Provide the [X, Y] coordinate of the cell's center where the given text is located.  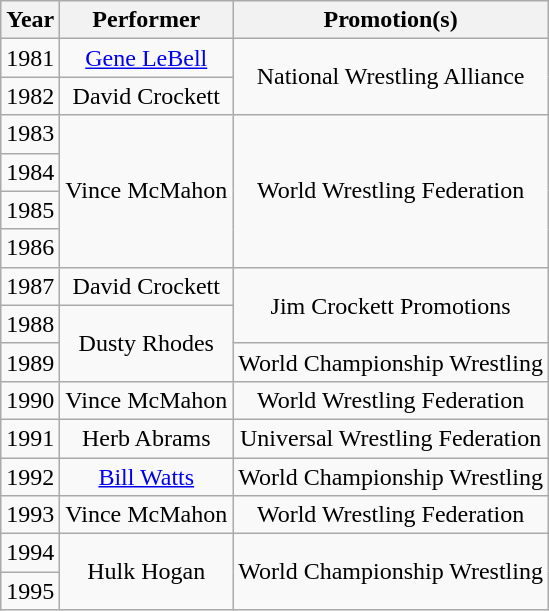
1988 [30, 324]
Hulk Hogan [146, 572]
1992 [30, 477]
1995 [30, 591]
1993 [30, 515]
Jim Crockett Promotions [391, 305]
1990 [30, 400]
Dusty Rhodes [146, 343]
Bill Watts [146, 477]
Promotion(s) [391, 20]
Performer [146, 20]
1987 [30, 286]
1982 [30, 96]
1991 [30, 438]
Herb Abrams [146, 438]
Gene LeBell [146, 58]
National Wrestling Alliance [391, 77]
Universal Wrestling Federation [391, 438]
1989 [30, 362]
1986 [30, 248]
Year [30, 20]
1994 [30, 553]
1981 [30, 58]
1983 [30, 134]
1984 [30, 172]
1985 [30, 210]
